Locate the cell with the specified text and output its (X, Y) center coordinate. 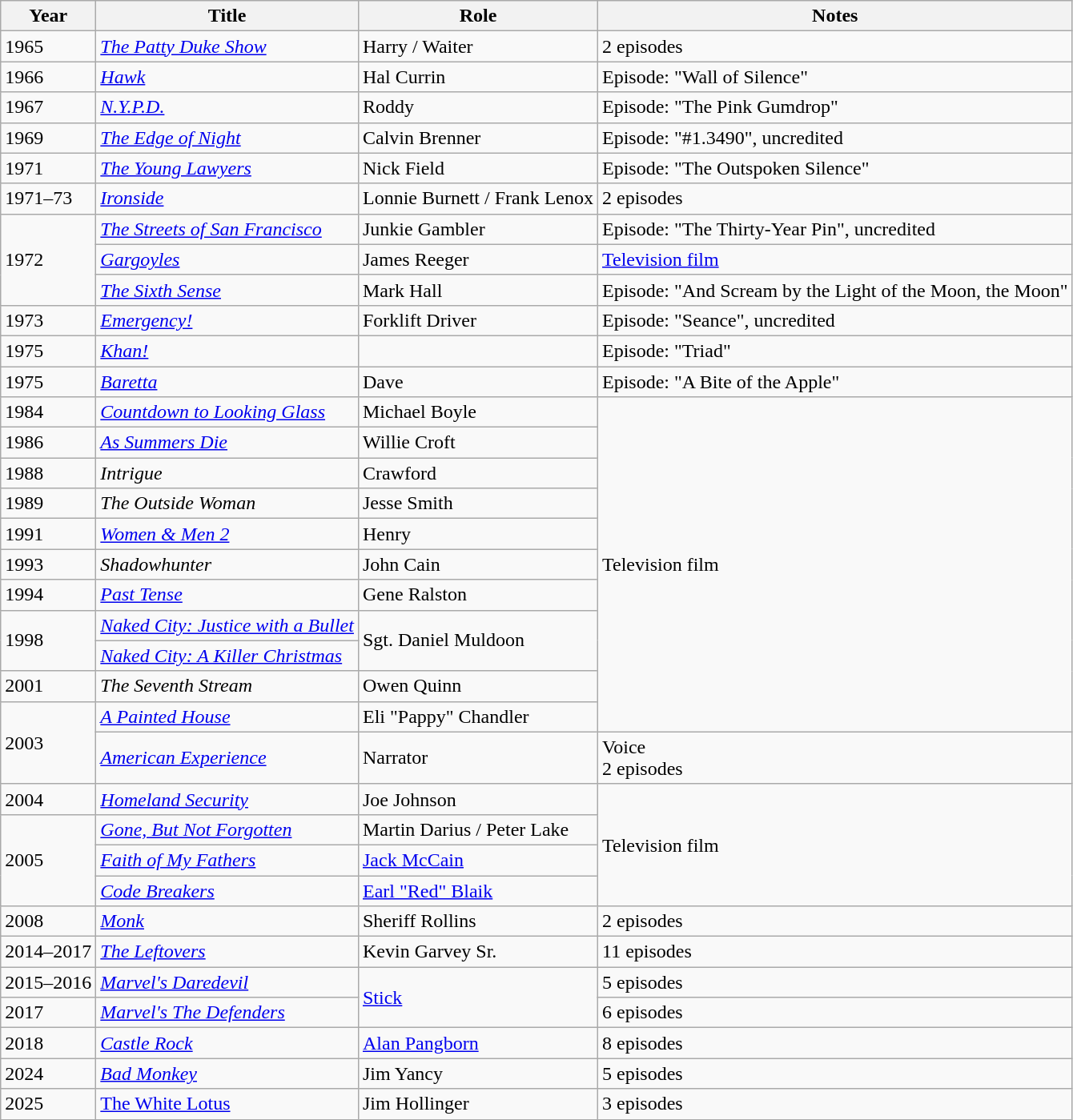
Sheriff Rollins (477, 921)
The Sixth Sense (227, 290)
Calvin Brenner (477, 138)
Episode: "#1.3490", uncredited (834, 138)
Intrigue (227, 473)
Women & Men 2 (227, 534)
Dave (477, 382)
1984 (48, 412)
Kevin Garvey Sr. (477, 952)
Episode: "The Outspoken Silence" (834, 168)
American Experience (227, 757)
Willie Croft (477, 443)
1972 (48, 259)
Martin Darius / Peter Lake (477, 829)
Jack McCain (477, 860)
2014–2017 (48, 952)
Gone, But Not Forgotten (227, 829)
Countdown to Looking Glass (227, 412)
1994 (48, 595)
Hal Currin (477, 77)
Roddy (477, 107)
Sgt. Daniel Muldoon (477, 640)
11 episodes (834, 952)
The Leftovers (227, 952)
2004 (48, 799)
Khan! (227, 351)
The Young Lawyers (227, 168)
Michael Boyle (477, 412)
Marvel's Daredevil (227, 982)
1998 (48, 640)
Jim Hollinger (477, 1104)
Naked City: Justice with a Bullet (227, 625)
Forklift Driver (477, 320)
2018 (48, 1043)
Harry / Waiter (477, 46)
2017 (48, 1013)
2024 (48, 1074)
1973 (48, 320)
Jesse Smith (477, 504)
1971 (48, 168)
Jim Yancy (477, 1074)
James Reeger (477, 259)
2001 (48, 686)
Joe Johnson (477, 799)
Episode: "The Pink Gumdrop" (834, 107)
N.Y.P.D. (227, 107)
Hawk (227, 77)
Title (227, 16)
The Patty Duke Show (227, 46)
A Painted House (227, 717)
8 episodes (834, 1043)
2008 (48, 921)
1966 (48, 77)
Gargoyles (227, 259)
The White Lotus (227, 1104)
1988 (48, 473)
2005 (48, 860)
1971–73 (48, 199)
Episode: "Wall of Silence" (834, 77)
Henry (477, 534)
6 episodes (834, 1013)
Junkie Gambler (477, 229)
The Outside Woman (227, 504)
Past Tense (227, 595)
1993 (48, 564)
Bad Monkey (227, 1074)
Notes (834, 16)
Emergency! (227, 320)
Faith of My Fathers (227, 860)
1989 (48, 504)
Alan Pangborn (477, 1043)
Marvel's The Defenders (227, 1013)
The Seventh Stream (227, 686)
Year (48, 16)
Naked City: A Killer Christmas (227, 656)
1986 (48, 443)
Episode: "The Thirty-Year Pin", uncredited (834, 229)
Castle Rock (227, 1043)
1969 (48, 138)
2025 (48, 1104)
As Summers Die (227, 443)
Lonnie Burnett / Frank Lenox (477, 199)
1967 (48, 107)
The Streets of San Francisco (227, 229)
2015–2016 (48, 982)
Voice2 episodes (834, 757)
Shadowhunter (227, 564)
Episode: "Triad" (834, 351)
Gene Ralston (477, 595)
2003 (48, 743)
Homeland Security (227, 799)
Narrator (477, 757)
1965 (48, 46)
Episode: "Seance", uncredited (834, 320)
Role (477, 16)
Monk (227, 921)
1991 (48, 534)
The Edge of Night (227, 138)
3 episodes (834, 1104)
Episode: "A Bite of the Apple" (834, 382)
Eli "Pappy" Chandler (477, 717)
Mark Hall (477, 290)
Episode: "And Scream by the Light of the Moon, the Moon" (834, 290)
Baretta (227, 382)
Stick (477, 998)
Nick Field (477, 168)
John Cain (477, 564)
Earl "Red" Blaik (477, 891)
Code Breakers (227, 891)
Crawford (477, 473)
Owen Quinn (477, 686)
Ironside (227, 199)
